From the cell containing the given text, extract its center point as [x, y] coordinate. 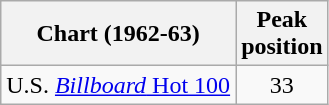
Peakposition [282, 34]
Chart (1962-63) [118, 34]
U.S. Billboard Hot 100 [118, 85]
33 [282, 85]
